Provide the [X, Y] coordinate of the cell's center where the given text is located.  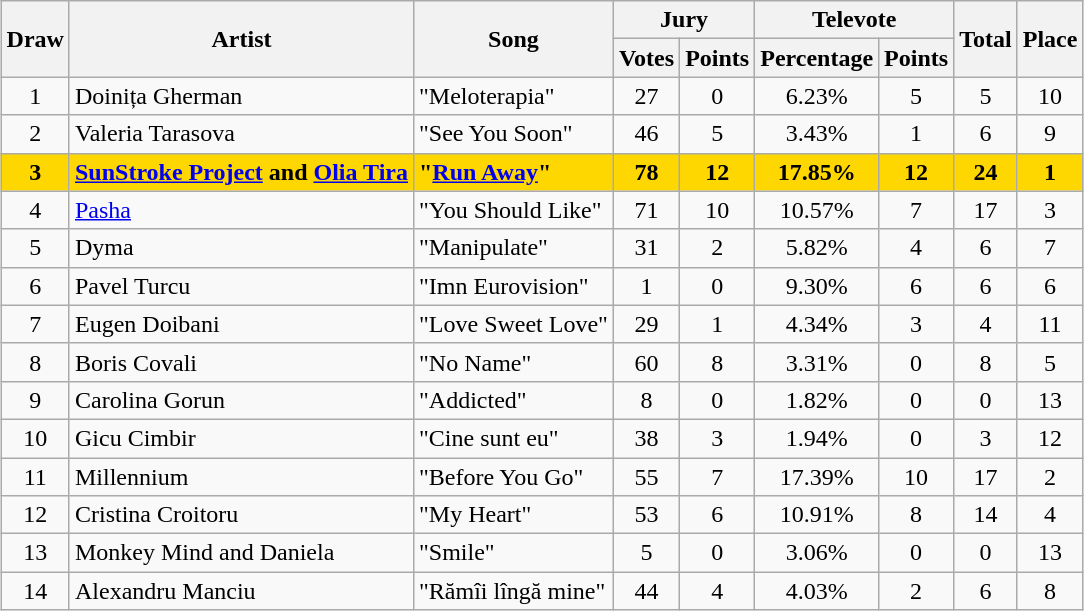
17.39% [817, 477]
71 [646, 210]
"Smile" [513, 553]
6.23% [817, 96]
"Love Sweet Love" [513, 324]
4.34% [817, 324]
Jury [684, 20]
5.82% [817, 248]
Artist [241, 39]
Doinița Gherman [241, 96]
"Rămîi lîngă mine" [513, 591]
"Addicted" [513, 400]
1.82% [817, 400]
24 [986, 172]
53 [646, 515]
60 [646, 362]
"Imn Eurovision" [513, 286]
Percentage [817, 58]
Place [1050, 39]
10.91% [817, 515]
"You Should Like" [513, 210]
"No Name" [513, 362]
3.06% [817, 553]
38 [646, 438]
46 [646, 134]
9.30% [817, 286]
55 [646, 477]
"Run Away" [513, 172]
Alexandru Manciu [241, 591]
"Cine sunt eu" [513, 438]
Cristina Croitoru [241, 515]
Dyma [241, 248]
17.85% [817, 172]
Boris Covali [241, 362]
1.94% [817, 438]
SunStroke Project and Olia Tira [241, 172]
Draw [35, 39]
Song [513, 39]
Valeria Tarasova [241, 134]
Millennium [241, 477]
Televote [854, 20]
Votes [646, 58]
"My Heart" [513, 515]
Total [986, 39]
Pavel Turcu [241, 286]
3.31% [817, 362]
78 [646, 172]
10.57% [817, 210]
44 [646, 591]
3.43% [817, 134]
31 [646, 248]
Pasha [241, 210]
4.03% [817, 591]
Monkey Mind and Daniela [241, 553]
Gicu Cimbir [241, 438]
"Before You Go" [513, 477]
Eugen Doibani [241, 324]
"See You Soon" [513, 134]
Carolina Gorun [241, 400]
29 [646, 324]
27 [646, 96]
"Manipulate" [513, 248]
"Meloterapia" [513, 96]
